Scan for the cell matching the given text and deliver its [x, y] coordinate at center. 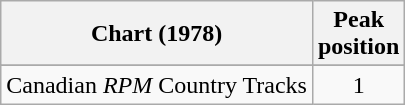
Canadian RPM Country Tracks [157, 85]
1 [358, 85]
Chart (1978) [157, 34]
Peakposition [358, 34]
